Locate the cell with the specified text and output its [X, Y] center coordinate. 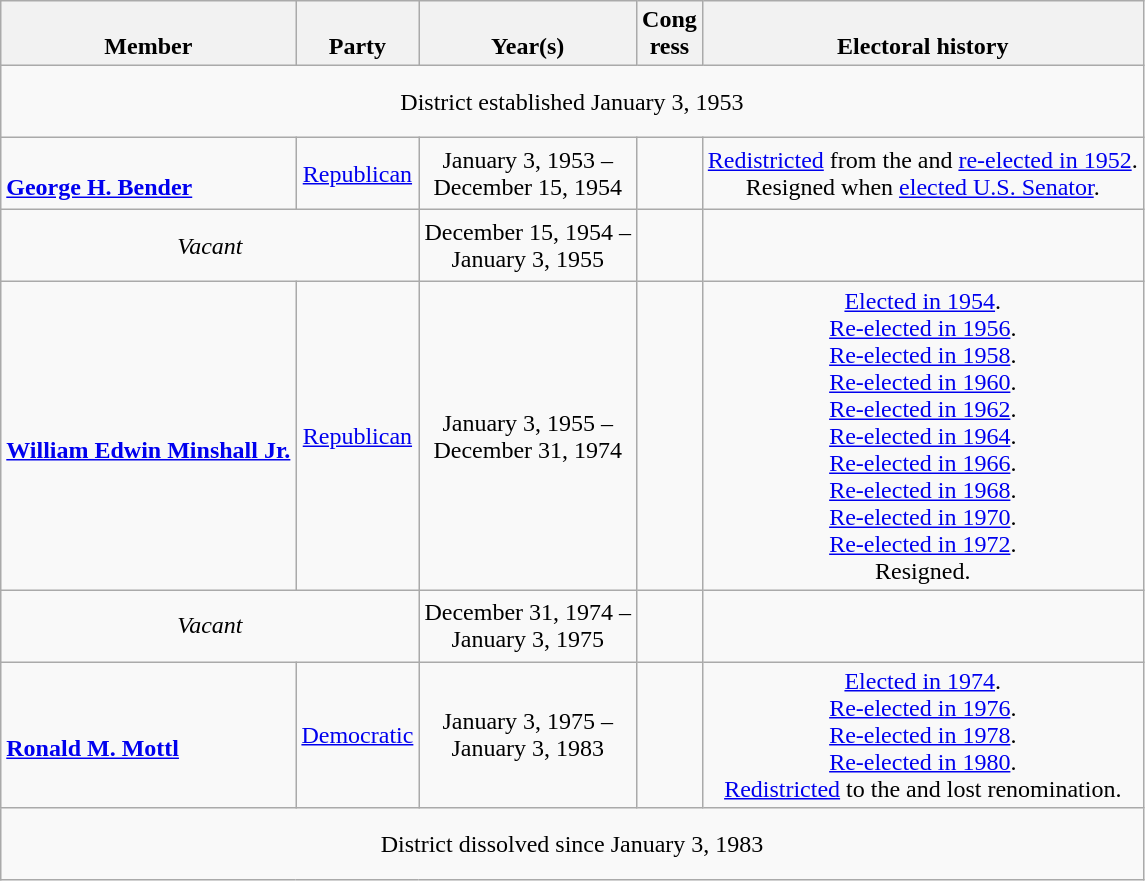
Party [358, 34]
January 3, 1955 –December 31, 1974 [528, 436]
Member [148, 34]
William Edwin Minshall Jr. [148, 436]
Redistricted from the and re-elected in 1952. Resigned when elected U.S. Senator. [922, 174]
Democratic [358, 735]
Ronald M. Mottl [148, 735]
December 31, 1974 –January 3, 1975 [528, 626]
Electoral history [922, 34]
Elected in 1974.Re-elected in 1976.Re-elected in 1978.Re-elected in 1980.Redistricted to the and lost renomination. [922, 735]
December 15, 1954 –January 3, 1955 [528, 246]
Year(s) [528, 34]
January 3, 1953 –December 15, 1954 [528, 174]
District established January 3, 1953 [572, 102]
Congress [670, 34]
George H. Bender [148, 174]
January 3, 1975 –January 3, 1983 [528, 735]
District dissolved since January 3, 1983 [572, 844]
